Find where the given text appears and provide that cell's center as (x, y) coordinate. 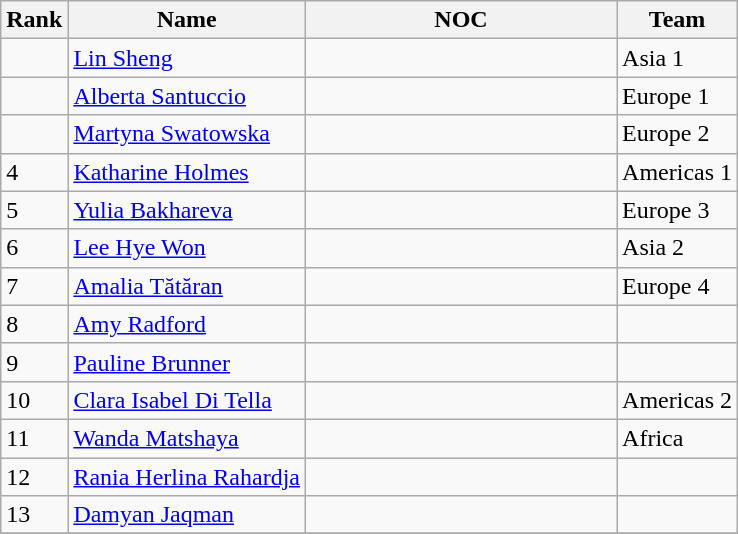
Europe 3 (678, 210)
Lin Sheng (187, 58)
Americas 2 (678, 400)
NOC (460, 20)
Africa (678, 438)
Martyna Swatowska (187, 134)
8 (34, 324)
Europe 4 (678, 286)
12 (34, 477)
4 (34, 172)
Pauline Brunner (187, 362)
Name (187, 20)
9 (34, 362)
Asia 1 (678, 58)
Clara Isabel Di Tella (187, 400)
Yulia Bakhareva (187, 210)
Europe 2 (678, 134)
Damyan Jaqman (187, 515)
Asia 2 (678, 248)
Alberta Santuccio (187, 96)
Amy Radford (187, 324)
7 (34, 286)
6 (34, 248)
Team (678, 20)
Lee Hye Won (187, 248)
Wanda Matshaya (187, 438)
5 (34, 210)
13 (34, 515)
11 (34, 438)
Americas 1 (678, 172)
10 (34, 400)
Rank (34, 20)
Katharine Holmes (187, 172)
Europe 1 (678, 96)
Rania Herlina Rahardja (187, 477)
Amalia Tătăran (187, 286)
